Capture the cell that displays the provided text and extract its [X, Y] central coordinate. 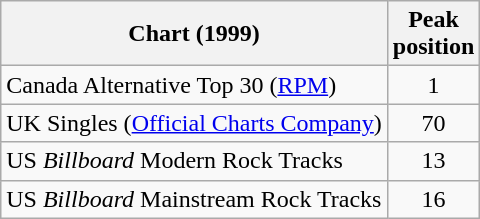
16 [433, 199]
13 [433, 161]
Peakposition [433, 34]
70 [433, 123]
UK Singles (Official Charts Company) [194, 123]
US Billboard Modern Rock Tracks [194, 161]
US Billboard Mainstream Rock Tracks [194, 199]
Chart (1999) [194, 34]
1 [433, 85]
Canada Alternative Top 30 (RPM) [194, 85]
